Determine the [x, y] coordinate at the center of the cell enclosing the given text.  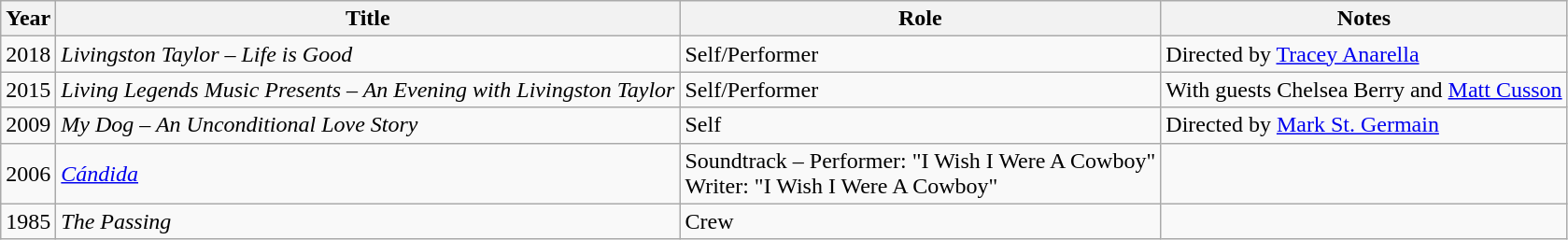
Role [921, 19]
Title [368, 19]
Directed by Mark St. Germain [1363, 125]
Crew [921, 221]
The Passing [368, 221]
2009 [28, 125]
Living Legends Music Presents – An Evening with Livingston Taylor [368, 90]
2006 [28, 174]
2015 [28, 90]
Notes [1363, 19]
With guests Chelsea Berry and Matt Cusson [1363, 90]
My Dog – An Unconditional Love Story [368, 125]
Self [921, 125]
Soundtrack – Performer: "I Wish I Were A Cowboy"Writer: "I Wish I Were A Cowboy" [921, 174]
Directed by Tracey Anarella [1363, 54]
Cándida [368, 174]
Livingston Taylor – Life is Good [368, 54]
1985 [28, 221]
Year [28, 19]
2018 [28, 54]
